From the cell containing the given text, extract its center point as (X, Y) coordinate. 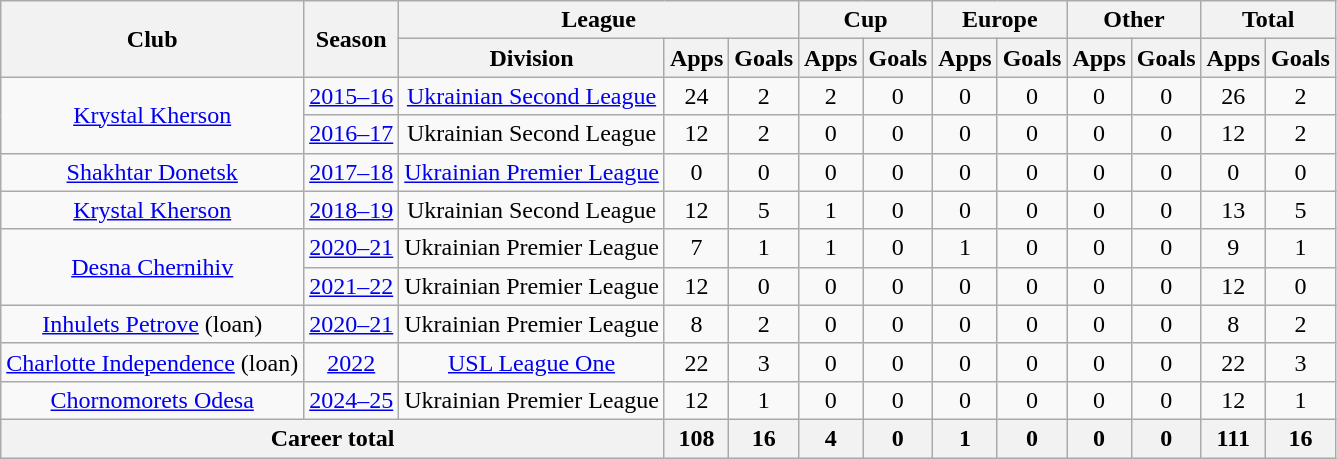
7 (696, 248)
26 (1233, 96)
Division (532, 58)
2021–22 (352, 286)
Charlotte Independence (loan) (152, 362)
2024–25 (352, 400)
13 (1233, 210)
2016–17 (352, 134)
Career total (333, 438)
Cup (866, 20)
2022 (352, 362)
Chornomorets Odesa (152, 400)
Other (1134, 20)
111 (1233, 438)
24 (696, 96)
4 (831, 438)
Shakhtar Donetsk (152, 172)
Inhulets Petrove (loan) (152, 324)
Total (1268, 20)
Club (152, 39)
USL League One (532, 362)
2015–16 (352, 96)
2018–19 (352, 210)
League (599, 20)
9 (1233, 248)
Europe (1000, 20)
108 (696, 438)
2017–18 (352, 172)
Desna Chernihiv (152, 267)
Season (352, 39)
